Return the [x, y] coordinate for the center point of the cell that contains the specified text.  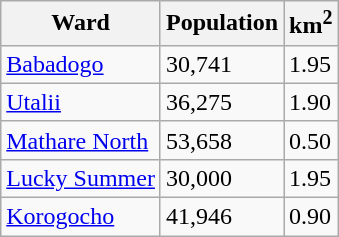
36,275 [222, 102]
Ward [81, 24]
Babadogo [81, 64]
30,741 [222, 64]
1.90 [311, 102]
0.90 [311, 217]
Utalii [81, 102]
41,946 [222, 217]
Lucky Summer [81, 178]
30,000 [222, 178]
Mathare North [81, 140]
km2 [311, 24]
Korogocho [81, 217]
0.50 [311, 140]
Population [222, 24]
53,658 [222, 140]
